Search for the cell housing the specified text and yield its [x, y] center coordinate. 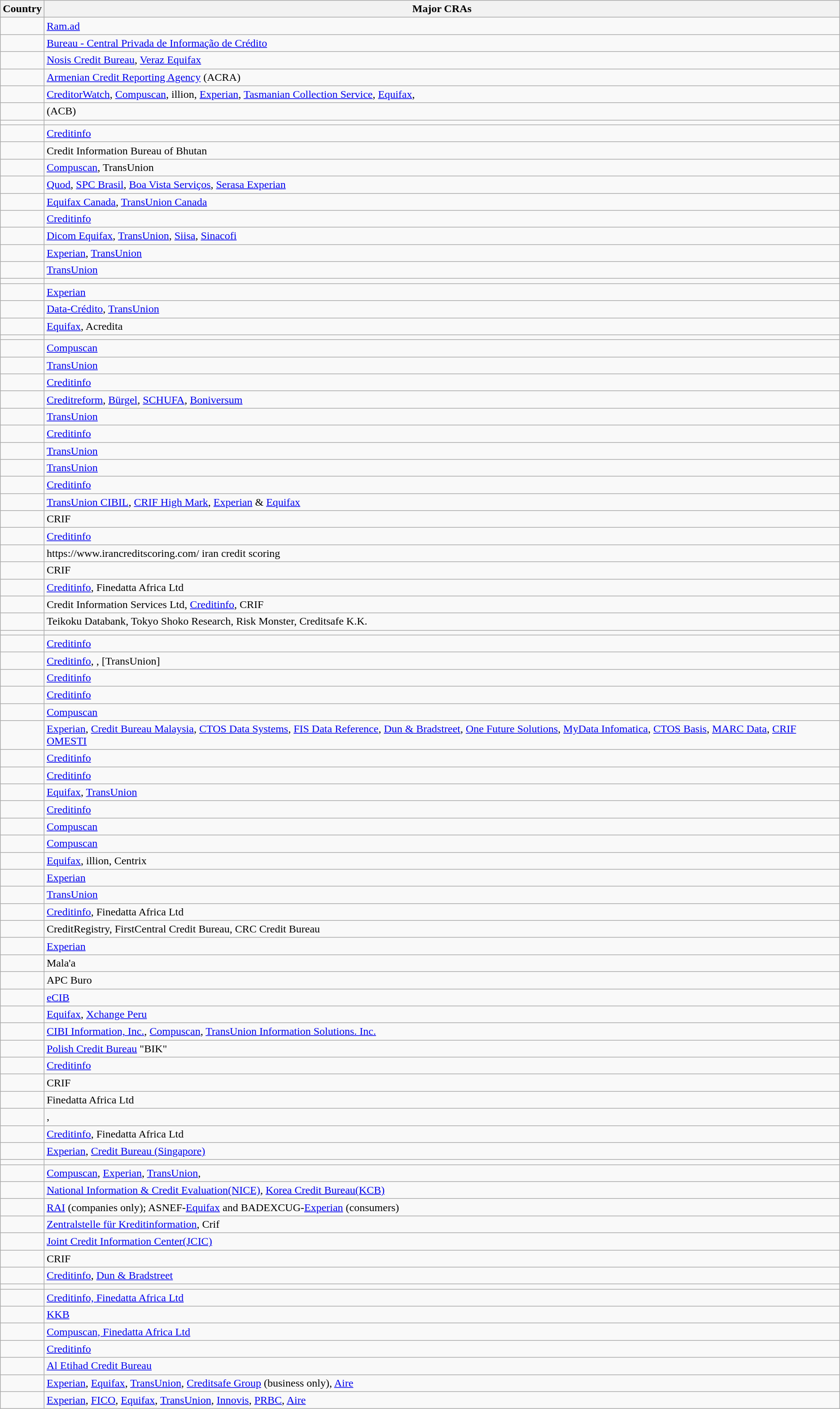
Country [22, 9]
Equifax, Acredita [442, 326]
Experian, FICO, Equifax, TransUnion, Innovis, PRBC, Aire [442, 1400]
Mala'a [442, 963]
Creditreform, Bürgel, SCHUFA, Boniversum [442, 399]
Finedatta Africa Ltd [442, 1100]
TransUnion CIBIL, CRIF High Mark, Experian & Equifax [442, 502]
Zentralstelle für Kreditinformation, Crif [442, 1224]
KKB [442, 1315]
Compuscan, TransUnion [442, 167]
Experian, Credit Bureau (Singapore) [442, 1151]
Equifax Canada, TransUnion Canada [442, 201]
Credit Information Services Ltd, Creditinfo, CRIF [442, 604]
CIBI Information, Inc., Compuscan, TransUnion Information Solutions. Inc. [442, 1032]
APC Buro [442, 980]
, [442, 1117]
Teikoku Databank, Tokyo Shoko Research, Risk Monster, Creditsafe K.K. [442, 621]
Data-Crédito, TransUnion [442, 309]
eCIB [442, 998]
Experian, Equifax, TransUnion, Creditsafe Group (business only), Aire [442, 1383]
Compuscan, Finedatta Africa Ltd [442, 1332]
Creditinfo, , [TransUnion] [442, 661]
Nosis Credit Bureau, Veraz Equifax [442, 60]
National Information & Credit Evaluation(NICE), Korea Credit Bureau(KCB) [442, 1190]
Creditinfo, Dun & Bradstreet [442, 1276]
https://www.irancreditscoring.com/ iran credit scoring [442, 553]
Equifax, Xchange Peru [442, 1015]
Armenian Credit Reporting Agency (ACRA) [442, 77]
CreditRegistry, FirstCentral Credit Bureau, CRC Credit Bureau [442, 929]
Dicom Equifax, TransUnion, Siisa, Sinacofi [442, 236]
Experian, TransUnion [442, 253]
RAI (companies only); ASNEF-Equifax and BADEXCUG-Experian (consumers) [442, 1207]
CreditorWatch, Compuscan, illion, Experian, Tasmanian Collection Service, Equifax, [442, 94]
Credit Information Bureau of Bhutan [442, 150]
Al Etihad Credit Bureau [442, 1366]
Bureau - Central Privada de Informação de Crédito [442, 43]
Equifax, illion, Centrix [442, 861]
Equifax, TransUnion [442, 792]
Compuscan, Experian, TransUnion, [442, 1173]
Ram.ad [442, 26]
Quod, SPC Brasil, Boa Vista Serviços, Serasa Experian [442, 184]
(ACB) [442, 111]
Polish Credit Bureau "BIK" [442, 1049]
Major CRAs [442, 9]
Joint Credit Information Center(JCIC) [442, 1241]
